Scan for the cell matching the given text and deliver its (x, y) coordinate at center. 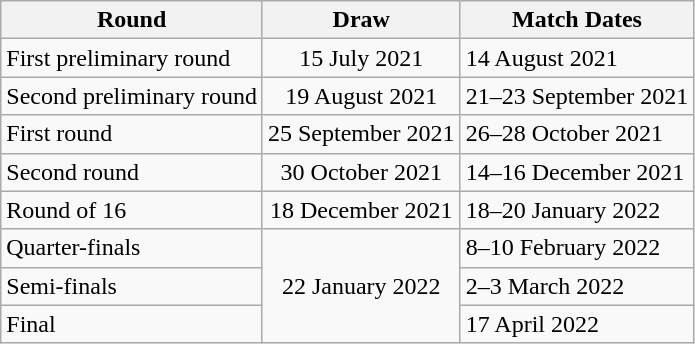
2–3 March 2022 (577, 286)
Semi-finals (132, 286)
26–28 October 2021 (577, 134)
Draw (361, 20)
Round of 16 (132, 210)
15 July 2021 (361, 58)
Final (132, 324)
21–23 September 2021 (577, 96)
14 August 2021 (577, 58)
Second preliminary round (132, 96)
Quarter-finals (132, 248)
25 September 2021 (361, 134)
17 April 2022 (577, 324)
First round (132, 134)
19 August 2021 (361, 96)
Match Dates (577, 20)
18 December 2021 (361, 210)
18–20 January 2022 (577, 210)
14–16 December 2021 (577, 172)
30 October 2021 (361, 172)
Round (132, 20)
22 January 2022 (361, 286)
First preliminary round (132, 58)
8–10 February 2022 (577, 248)
Second round (132, 172)
